Return (X, Y) of the center of cell containing provided text 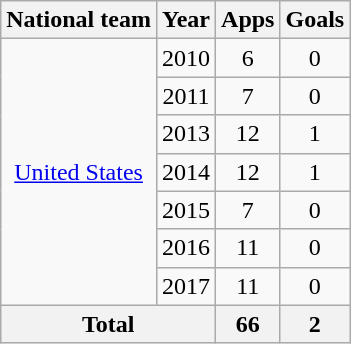
National team (79, 20)
Goals (315, 20)
2014 (186, 172)
2011 (186, 96)
6 (248, 58)
2017 (186, 286)
2013 (186, 134)
2010 (186, 58)
Apps (248, 20)
2015 (186, 210)
66 (248, 324)
United States (79, 172)
2 (315, 324)
Total (108, 324)
2016 (186, 248)
Year (186, 20)
